Identify which cell holds the provided text, then report its (x, y) central coordinate. 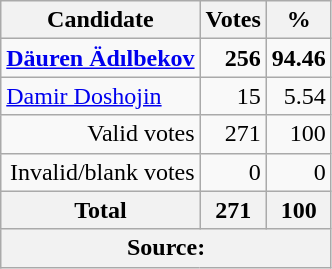
256 (233, 58)
Invalid/blank votes (100, 172)
94.46 (298, 58)
Votes (233, 20)
15 (233, 96)
Valid votes (100, 134)
5.54 (298, 96)
Däuren Ädılbekov (100, 58)
Total (100, 210)
% (298, 20)
Source: (166, 248)
Damir Doshojin (100, 96)
Candidate (100, 20)
